For the text-containing cell, return its midpoint in [X, Y] coordinate format. 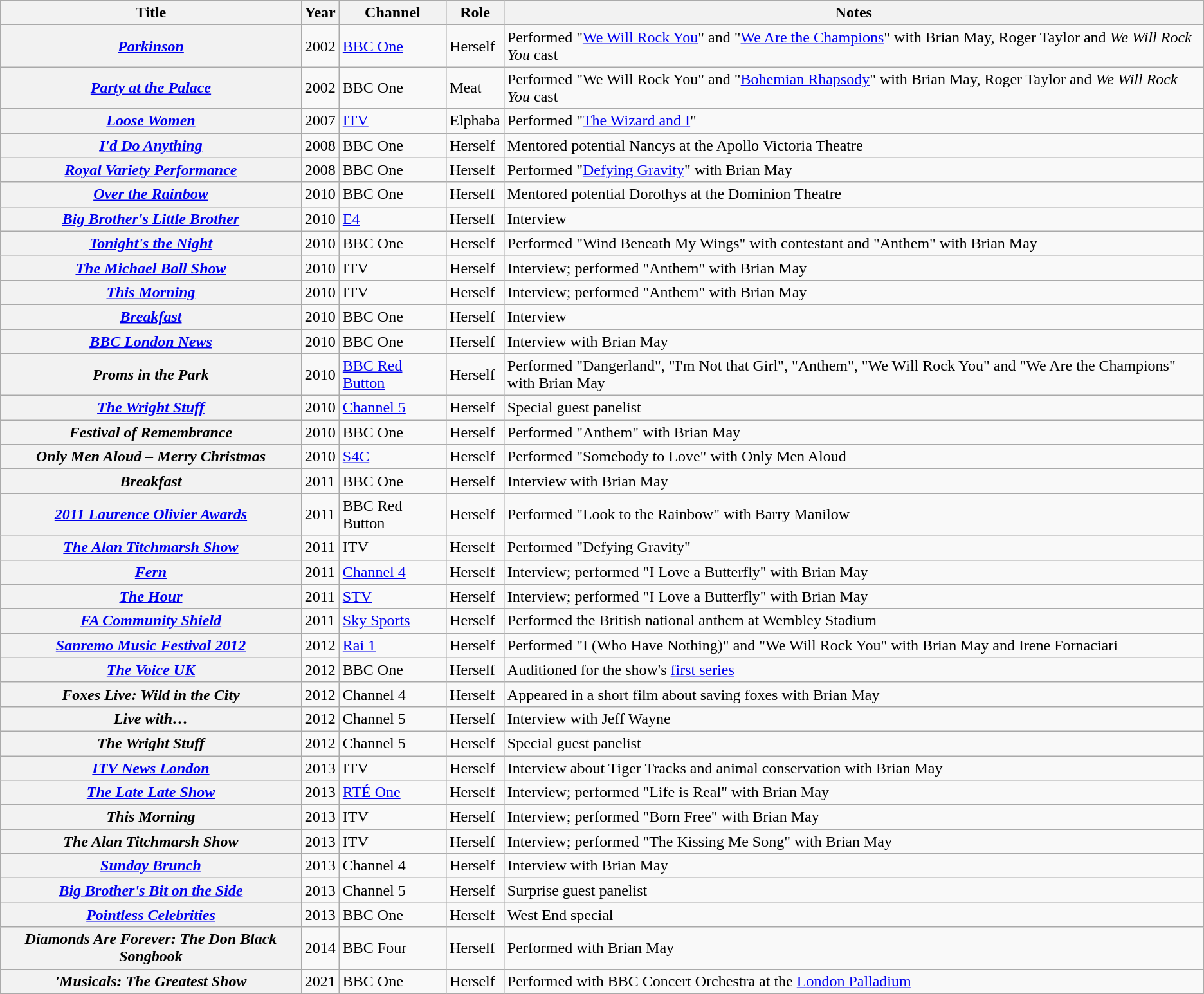
2021 [320, 981]
Interview about Tiger Tracks and animal conservation with Brian May [853, 768]
Performed "Somebody to Love" with Only Men Aloud [853, 457]
Big Brother's Bit on the Side [150, 890]
Elphaba [475, 121]
FA Community Shield [150, 621]
Year [320, 13]
The Michael Ball Show [150, 268]
Performed "I (Who Have Nothing)" and "We Will Rock You" with Brian May and Irene Fornaciari [853, 645]
I'd Do Anything [150, 145]
Interview; performed "The Kissing Me Song" with Brian May [853, 842]
The Late Late Show [150, 793]
BBC London News [150, 342]
Interview; performed "Life is Real" with Brian May [853, 793]
Performed "Anthem" with Brian May [853, 432]
Sky Sports [392, 621]
2011 Laurence Olivier Awards [150, 515]
'Musicals: The Greatest Show [150, 981]
Rai 1 [392, 645]
S4C [392, 457]
Performed the British national anthem at Wembley Stadium [853, 621]
Performed "We Will Rock You" and "We Are the Champions" with Brian May, Roger Taylor and We Will Rock You cast [853, 46]
Sanremo Music Festival 2012 [150, 645]
Fern [150, 572]
Performed "Dangerland", "I'm Not that Girl", "Anthem", "We Will Rock You" and "We Are the Champions" with Brian May [853, 374]
RTÉ One [392, 793]
2014 [320, 948]
Performed "Defying Gravity" with Brian May [853, 170]
Parkinson [150, 46]
Diamonds Are Forever: The Don Black Songbook [150, 948]
2007 [320, 121]
Title [150, 13]
Only Men Aloud – Merry Christmas [150, 457]
Interview; performed "Born Free" with Brian May [853, 817]
Auditioned for the show's first series [853, 670]
Performed with BBC Concert Orchestra at the London Palladium [853, 981]
West End special [853, 915]
Pointless Celebrities [150, 915]
Live with… [150, 719]
Proms in the Park [150, 374]
Mentored potential Dorothys at the Dominion Theatre [853, 194]
Mentored potential Nancys at the Apollo Victoria Theatre [853, 145]
Meat [475, 87]
Party at the Palace [150, 87]
Appeared in a short film about saving foxes with Brian May [853, 694]
Interview with Jeff Wayne [853, 719]
The Hour [150, 596]
Loose Women [150, 121]
Notes [853, 13]
ITV News London [150, 768]
Role [475, 13]
Sunday Brunch [150, 866]
Royal Variety Performance [150, 170]
E4 [392, 219]
The Voice UK [150, 670]
Surprise guest panelist [853, 890]
Performed "Defying Gravity" [853, 548]
Performed "Wind Beneath My Wings" with contestant and "Anthem" with Brian May [853, 243]
Performed "The Wizard and I" [853, 121]
Festival of Remembrance [150, 432]
Performed with Brian May [853, 948]
BBC Four [392, 948]
Foxes Live: Wild in the City [150, 694]
STV [392, 596]
Performed "Look to the Rainbow" with Barry Manilow [853, 515]
Big Brother's Little Brother [150, 219]
Tonight's the Night [150, 243]
Performed "We Will Rock You" and "Bohemian Rhapsody" with Brian May, Roger Taylor and We Will Rock You cast [853, 87]
Over the Rainbow [150, 194]
Channel [392, 13]
